Return [X, Y] of the center of cell containing provided text 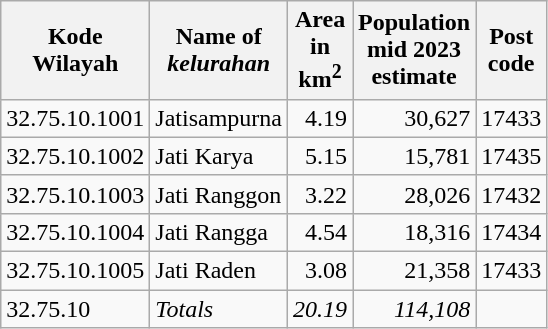
Jati Ranggon [219, 194]
32.75.10.1004 [76, 232]
18,316 [414, 232]
32.75.10.1003 [76, 194]
3.22 [320, 194]
Jati Rangga [219, 232]
Area in km2 [320, 50]
15,781 [414, 156]
Totals [219, 309]
32.75.10.1001 [76, 118]
30,627 [414, 118]
17434 [512, 232]
114,108 [414, 309]
17432 [512, 194]
4.54 [320, 232]
Postcode [512, 50]
32.75.10 [76, 309]
3.08 [320, 271]
Kode Wilayah [76, 50]
17435 [512, 156]
5.15 [320, 156]
32.75.10.1005 [76, 271]
32.75.10.1002 [76, 156]
21,358 [414, 271]
20.19 [320, 309]
Jati Karya [219, 156]
Name of kelurahan [219, 50]
Jati Raden [219, 271]
Jatisampurna [219, 118]
Populationmid 2023estimate [414, 50]
4.19 [320, 118]
28,026 [414, 194]
